Return (x, y) of the center of cell containing provided text 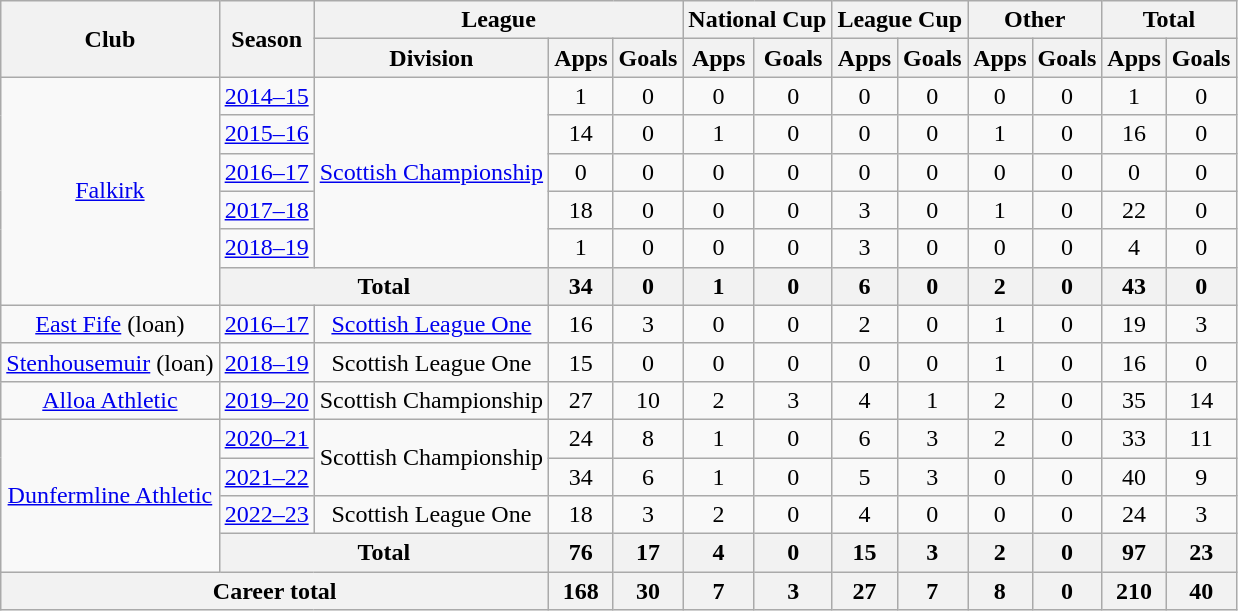
76 (581, 553)
East Fife (loan) (110, 324)
43 (1134, 286)
30 (648, 591)
League Cup (900, 20)
168 (581, 591)
2017–18 (266, 210)
Division (431, 58)
33 (1134, 438)
National Cup (758, 20)
Stenhousemuir (loan) (110, 362)
Other (1035, 20)
10 (648, 400)
35 (1134, 400)
Club (110, 39)
22 (1134, 210)
19 (1134, 324)
2015–16 (266, 134)
2019–20 (266, 400)
23 (1201, 553)
2020–21 (266, 438)
Alloa Athletic (110, 400)
17 (648, 553)
2021–22 (266, 477)
2022–23 (266, 515)
210 (1134, 591)
2014–15 (266, 96)
5 (864, 477)
Dunfermline Athletic (110, 495)
9 (1201, 477)
97 (1134, 553)
Season (266, 39)
League (498, 20)
11 (1201, 438)
Falkirk (110, 191)
Career total (275, 591)
